Detect which cell encompasses the target text, then output its [x, y] center coordinate. 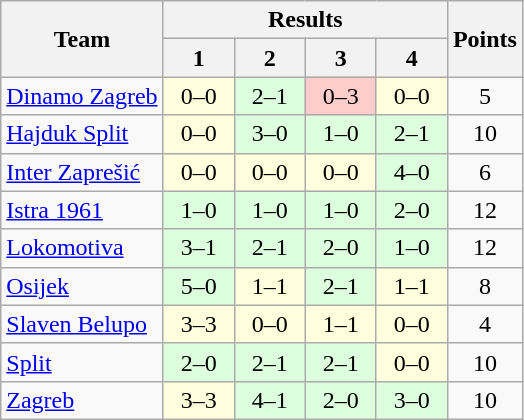
5 [484, 96]
Hajduk Split [82, 134]
Zagreb [82, 400]
1 [198, 58]
6 [484, 172]
5–0 [198, 286]
2 [270, 58]
8 [484, 286]
Osijek [82, 286]
3 [340, 58]
4–0 [412, 172]
Inter Zaprešić [82, 172]
Results [305, 20]
3–1 [198, 248]
4–1 [270, 400]
Split [82, 362]
0–3 [340, 96]
Slaven Belupo [82, 324]
Points [484, 39]
Lokomotiva [82, 248]
Team [82, 39]
Istra 1961 [82, 210]
Dinamo Zagreb [82, 96]
